Extract the [X, Y] coordinate from the center of the cell holding the provided text.  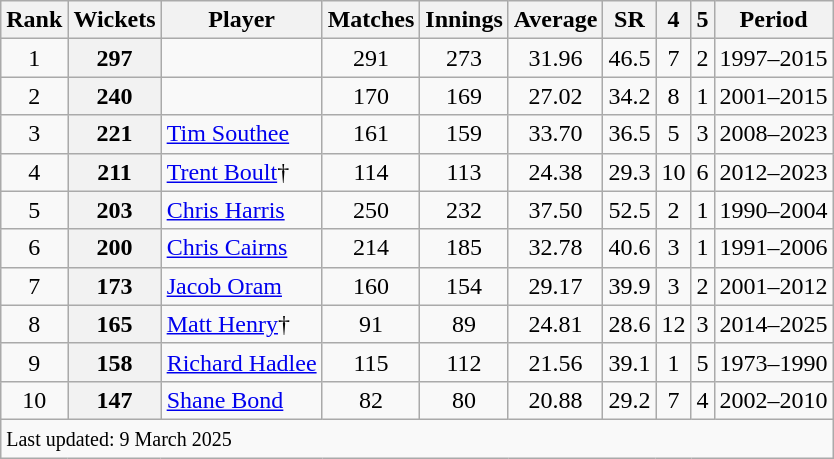
2001–2012 [774, 286]
12 [674, 324]
29.3 [630, 172]
20.88 [556, 400]
37.50 [556, 210]
33.70 [556, 134]
Average [556, 20]
211 [114, 172]
Matches [371, 20]
1990–2004 [774, 210]
2002–2010 [774, 400]
112 [464, 362]
46.5 [630, 58]
158 [114, 362]
21.56 [556, 362]
Richard Hadlee [242, 362]
115 [371, 362]
36.5 [630, 134]
91 [371, 324]
1991–2006 [774, 248]
169 [464, 96]
147 [114, 400]
2012–2023 [774, 172]
Period [774, 20]
Last updated: 9 March 2025 [417, 438]
1973–1990 [774, 362]
Wickets [114, 20]
291 [371, 58]
Tim Southee [242, 134]
29.2 [630, 400]
89 [464, 324]
159 [464, 134]
273 [464, 58]
32.78 [556, 248]
2001–2015 [774, 96]
200 [114, 248]
154 [464, 286]
Player [242, 20]
24.81 [556, 324]
Jacob Oram [242, 286]
Trent Boult† [242, 172]
29.17 [556, 286]
240 [114, 96]
80 [464, 400]
2014–2025 [774, 324]
9 [34, 362]
250 [371, 210]
232 [464, 210]
39.1 [630, 362]
34.2 [630, 96]
170 [371, 96]
40.6 [630, 248]
Chris Cairns [242, 248]
27.02 [556, 96]
203 [114, 210]
1997–2015 [774, 58]
185 [464, 248]
24.38 [556, 172]
SR [630, 20]
Innings [464, 20]
173 [114, 286]
160 [371, 286]
Matt Henry† [242, 324]
114 [371, 172]
297 [114, 58]
165 [114, 324]
161 [371, 134]
52.5 [630, 210]
Chris Harris [242, 210]
221 [114, 134]
82 [371, 400]
Rank [34, 20]
2008–2023 [774, 134]
214 [371, 248]
39.9 [630, 286]
113 [464, 172]
Shane Bond [242, 400]
28.6 [630, 324]
31.96 [556, 58]
